Scan for the cell matching the given text and deliver its (X, Y) coordinate at center. 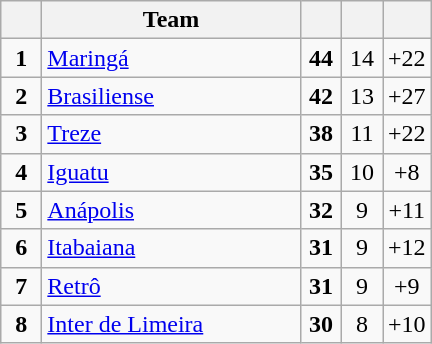
4 (22, 172)
35 (320, 172)
3 (22, 134)
13 (362, 96)
+9 (406, 286)
+11 (406, 210)
1 (22, 58)
+12 (406, 248)
38 (320, 134)
10 (362, 172)
14 (362, 58)
Maringá (172, 58)
+10 (406, 324)
Inter de Limeira (172, 324)
2 (22, 96)
7 (22, 286)
30 (320, 324)
Brasiliense (172, 96)
+8 (406, 172)
44 (320, 58)
42 (320, 96)
11 (362, 134)
Itabaiana (172, 248)
Iguatu (172, 172)
Anápolis (172, 210)
6 (22, 248)
+27 (406, 96)
Treze (172, 134)
5 (22, 210)
Team (172, 20)
32 (320, 210)
Retrô (172, 286)
